Identify which cell holds the provided text, then report its [x, y] central coordinate. 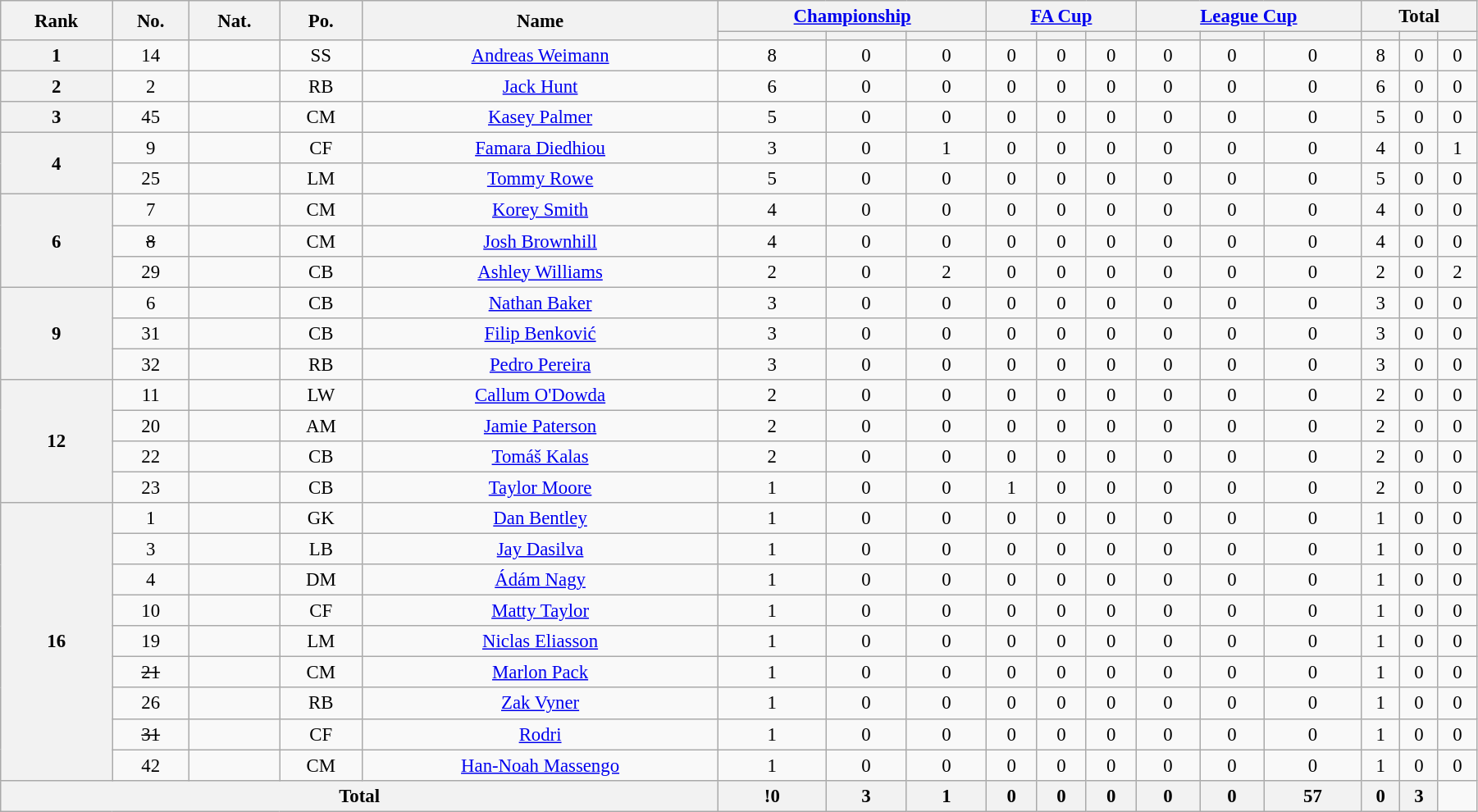
Po. [322, 21]
League Cup [1248, 16]
Callum O'Dowda [541, 395]
LW [322, 395]
21 [151, 673]
Han-Noah Massengo [541, 765]
FA Cup [1061, 16]
Pedro Pereira [541, 364]
Nathan Baker [541, 303]
Josh Brownhill [541, 241]
14 [151, 56]
Rodri [541, 734]
DM [322, 580]
Jay Dasilva [541, 550]
Filip Benković [541, 333]
45 [151, 117]
LB [322, 550]
Ashley Williams [541, 271]
Name [541, 21]
Matty Taylor [541, 611]
12 [57, 441]
32 [151, 364]
Rank [57, 21]
22 [151, 457]
Tomáš Kalas [541, 457]
16 [57, 641]
11 [151, 395]
7 [151, 210]
20 [151, 426]
GK [322, 518]
Dan Bentley [541, 518]
AM [322, 426]
26 [151, 704]
SS [322, 56]
42 [151, 765]
Tommy Rowe [541, 180]
Famara Diedhiou [541, 148]
Ádám Nagy [541, 580]
Kasey Palmer [541, 117]
Niclas Eliasson [541, 641]
Taylor Moore [541, 487]
Jamie Paterson [541, 426]
23 [151, 487]
10 [151, 611]
Championship [851, 16]
!0 [772, 796]
Andreas Weimann [541, 56]
No. [151, 21]
25 [151, 180]
19 [151, 641]
Jack Hunt [541, 87]
Marlon Pack [541, 673]
57 [1312, 796]
29 [151, 271]
Zak Vyner [541, 704]
Korey Smith [541, 210]
Nat. [235, 21]
